Extract the (x, y) coordinate from the center of the cell holding the provided text.  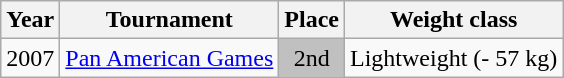
Year (30, 20)
Place (312, 20)
2007 (30, 58)
Weight class (454, 20)
Pan American Games (170, 58)
2nd (312, 58)
Lightweight (- 57 kg) (454, 58)
Tournament (170, 20)
